Pinpoint the cell where the given text exists, returning its (x, y) midpoint coordinate. 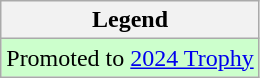
Legend (130, 20)
Promoted to 2024 Trophy (130, 58)
